Search for the cell housing the specified text and yield its [X, Y] center coordinate. 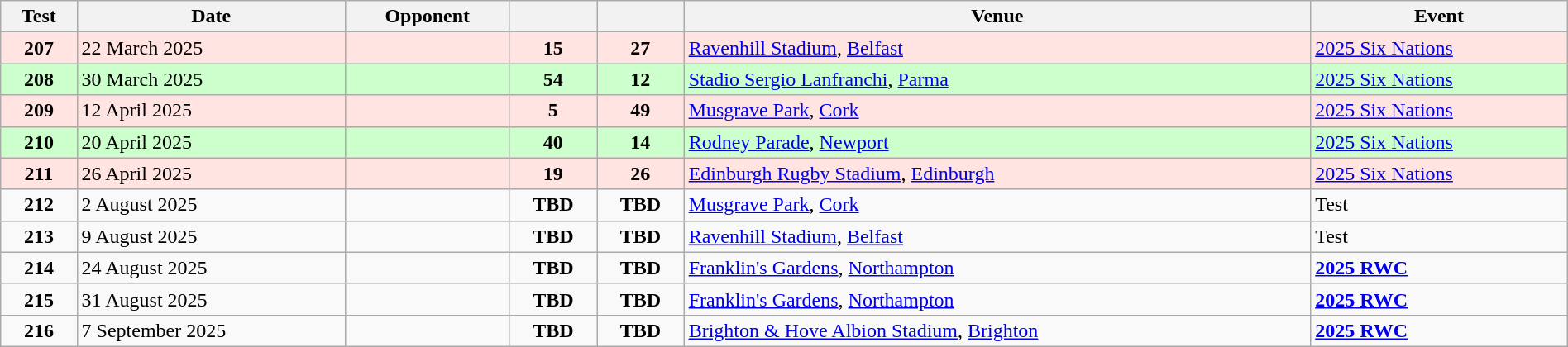
20 April 2025 [211, 142]
Brighton & Hove Albion Stadium, Brighton [997, 330]
213 [39, 236]
54 [553, 79]
Date [211, 17]
31 August 2025 [211, 299]
7 September 2025 [211, 330]
19 [553, 173]
40 [553, 142]
22 March 2025 [211, 48]
27 [641, 48]
211 [39, 173]
Edinburgh Rugby Stadium, Edinburgh [997, 173]
26 April 2025 [211, 173]
Rodney Parade, Newport [997, 142]
216 [39, 330]
215 [39, 299]
209 [39, 111]
214 [39, 268]
Opponent [427, 17]
212 [39, 205]
14 [641, 142]
30 March 2025 [211, 79]
Event [1439, 17]
2 August 2025 [211, 205]
26 [641, 173]
5 [553, 111]
Venue [997, 17]
12 April 2025 [211, 111]
9 August 2025 [211, 236]
207 [39, 48]
12 [641, 79]
24 August 2025 [211, 268]
208 [39, 79]
15 [553, 48]
49 [641, 111]
210 [39, 142]
Stadio Sergio Lanfranchi, Parma [997, 79]
